Provide the (X, Y) coordinate of the cell's center where the given text is located.  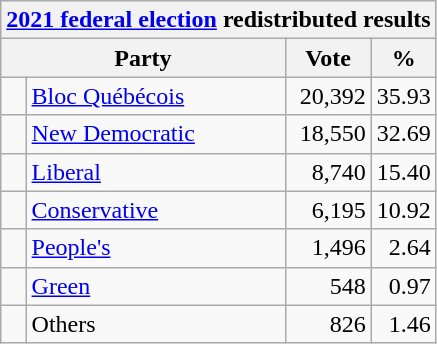
Bloc Québécois (156, 96)
Liberal (156, 172)
548 (328, 286)
15.40 (404, 172)
18,550 (328, 134)
People's (156, 248)
1.46 (404, 324)
8,740 (328, 172)
32.69 (404, 134)
10.92 (404, 210)
% (404, 58)
2021 federal election redistributed results (218, 20)
Vote (328, 58)
20,392 (328, 96)
0.97 (404, 286)
826 (328, 324)
35.93 (404, 96)
Others (156, 324)
Conservative (156, 210)
1,496 (328, 248)
Green (156, 286)
2.64 (404, 248)
Party (143, 58)
New Democratic (156, 134)
6,195 (328, 210)
